Identify which cell holds the provided text, then report its [X, Y] central coordinate. 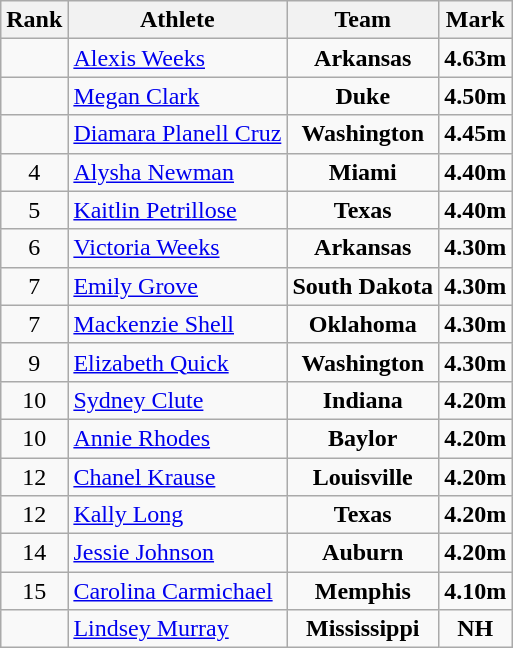
Memphis [363, 591]
Carolina Carmichael [178, 591]
Alexis Weeks [178, 58]
Victoria Weeks [178, 248]
Duke [363, 96]
Mark [476, 20]
Kally Long [178, 515]
9 [34, 362]
Indiana [363, 400]
Baylor [363, 438]
Jessie Johnson [178, 553]
Megan Clark [178, 96]
Lindsey Murray [178, 629]
Oklahoma [363, 324]
Rank [34, 20]
Athlete [178, 20]
Sydney Clute [178, 400]
4.45m [476, 134]
4.50m [476, 96]
Mackenzie Shell [178, 324]
Alysha Newman [178, 172]
South Dakota [363, 286]
4.63m [476, 58]
Louisville [363, 477]
Auburn [363, 553]
4 [34, 172]
Kaitlin Petrillose [178, 210]
Chanel Krause [178, 477]
4.10m [476, 591]
6 [34, 248]
Annie Rhodes [178, 438]
Elizabeth Quick [178, 362]
14 [34, 553]
Miami [363, 172]
5 [34, 210]
Team [363, 20]
Diamara Planell Cruz [178, 134]
NH [476, 629]
15 [34, 591]
Mississippi [363, 629]
Emily Grove [178, 286]
